Find where the given text appears and provide that cell's center as (X, Y) coordinate. 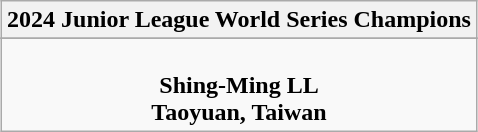
2024 Junior League World Series Champions (240, 20)
Shing-Ming LLTaoyuan, Taiwan (240, 85)
